Output the [x, y] coordinate of the center of the cell containing the given text.  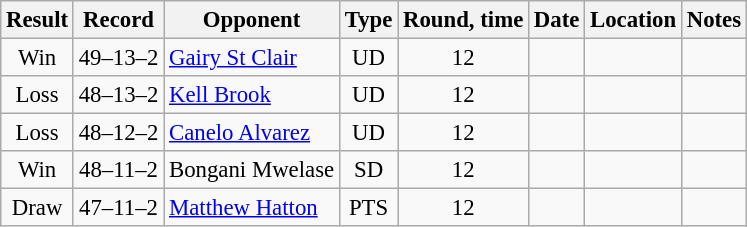
Type [368, 20]
48–11–2 [118, 170]
47–11–2 [118, 208]
Result [38, 20]
Round, time [464, 20]
49–13–2 [118, 58]
Notes [714, 20]
Draw [38, 208]
SD [368, 170]
Date [557, 20]
Location [634, 20]
Opponent [252, 20]
48–13–2 [118, 95]
Bongani Mwelase [252, 170]
48–12–2 [118, 133]
Matthew Hatton [252, 208]
PTS [368, 208]
Gairy St Clair [252, 58]
Kell Brook [252, 95]
Record [118, 20]
Canelo Alvarez [252, 133]
